Output the [X, Y] coordinate of the center of the cell containing the given text.  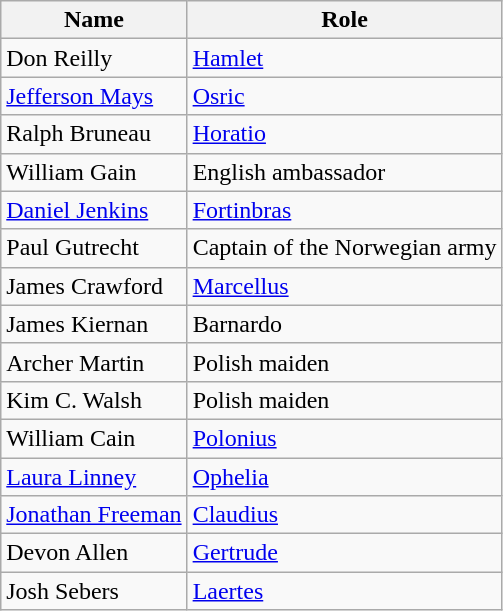
Kim C. Walsh [94, 400]
Claudius [344, 515]
Name [94, 20]
Laura Linney [94, 477]
Daniel Jenkins [94, 210]
Captain of the Norwegian army [344, 248]
Fortinbras [344, 210]
William Cain [94, 438]
Devon Allen [94, 553]
James Crawford [94, 286]
James Kiernan [94, 324]
Horatio [344, 134]
Laertes [344, 591]
Jonathan Freeman [94, 515]
Hamlet [344, 58]
Marcellus [344, 286]
Archer Martin [94, 362]
Osric [344, 96]
Jefferson Mays [94, 96]
Polonius [344, 438]
Paul Gutrecht [94, 248]
Don Reilly [94, 58]
Ophelia [344, 477]
Ralph Bruneau [94, 134]
Gertrude [344, 553]
Barnardo [344, 324]
Josh Sebers [94, 591]
Role [344, 20]
English ambassador [344, 172]
William Gain [94, 172]
